Search for the cell housing the specified text and yield its (X, Y) center coordinate. 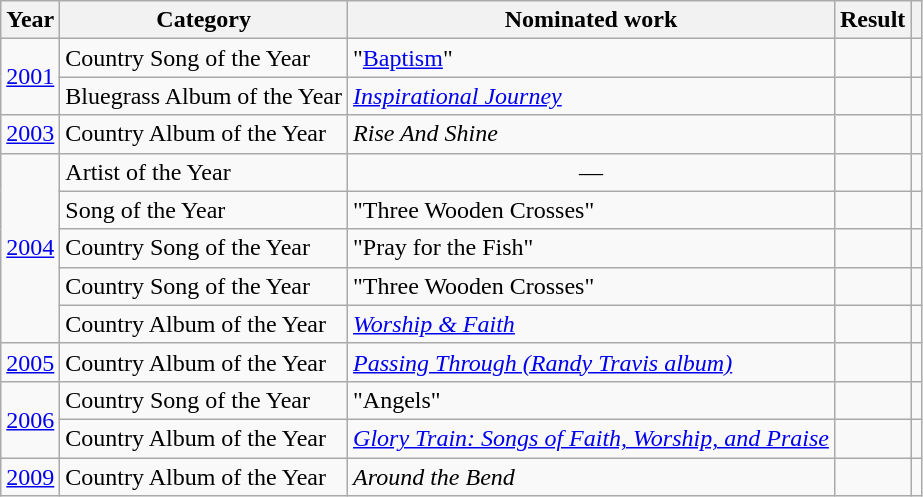
Bluegrass Album of the Year (204, 96)
Passing Through (Randy Travis album) (592, 362)
2003 (30, 134)
Result (872, 20)
2009 (30, 477)
Year (30, 20)
Glory Train: Songs of Faith, Worship, and Praise (592, 438)
— (592, 172)
Inspirational Journey (592, 96)
"Baptism" (592, 58)
Category (204, 20)
Nominated work (592, 20)
Rise And Shine (592, 134)
Artist of the Year (204, 172)
Worship & Faith (592, 324)
2001 (30, 77)
"Angels" (592, 400)
2005 (30, 362)
2006 (30, 419)
2004 (30, 248)
"Pray for the Fish" (592, 248)
Around the Bend (592, 477)
Song of the Year (204, 210)
